Locate the cell with the specified text and output its [X, Y] center coordinate. 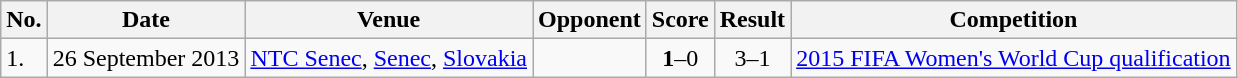
26 September 2013 [146, 58]
Score [680, 20]
3–1 [752, 58]
Date [146, 20]
No. [24, 20]
Venue [389, 20]
Opponent [590, 20]
1. [24, 58]
Result [752, 20]
NTC Senec, Senec, Slovakia [389, 58]
1–0 [680, 58]
2015 FIFA Women's World Cup qualification [1014, 58]
Competition [1014, 20]
